Pinpoint the cell where the given text exists, returning its [X, Y] midpoint coordinate. 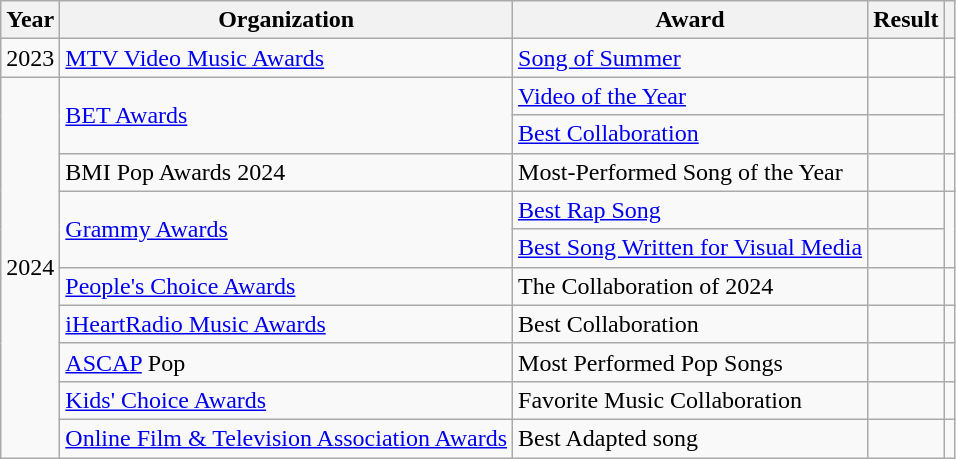
Favorite Music Collaboration [690, 400]
iHeartRadio Music Awards [286, 324]
BET Awards [286, 115]
Best Adapted song [690, 438]
MTV Video Music Awards [286, 58]
Best Rap Song [690, 210]
Award [690, 20]
Video of the Year [690, 96]
Grammy Awards [286, 229]
People's Choice Awards [286, 286]
Most-Performed Song of the Year [690, 172]
2023 [30, 58]
The Collaboration of 2024 [690, 286]
Best Song Written for Visual Media [690, 248]
2024 [30, 268]
BMI Pop Awards 2024 [286, 172]
Year [30, 20]
Kids' Choice Awards [286, 400]
Most Performed Pop Songs [690, 362]
Song of Summer [690, 58]
Online Film & Television Association Awards [286, 438]
ASCAP Pop [286, 362]
Result [906, 20]
Organization [286, 20]
